Output the (x, y) coordinate of the center of the cell containing the given text.  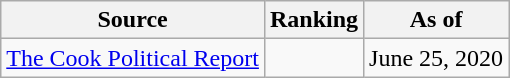
June 25, 2020 (436, 58)
Source (133, 20)
The Cook Political Report (133, 58)
Ranking (314, 20)
As of (436, 20)
